Pinpoint the cell where the given text exists, returning its (X, Y) midpoint coordinate. 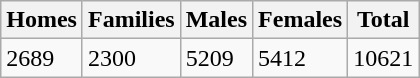
10621 (384, 58)
2300 (131, 58)
Homes (42, 20)
5209 (216, 58)
Total (384, 20)
5412 (300, 58)
Females (300, 20)
Families (131, 20)
2689 (42, 58)
Males (216, 20)
